Pinpoint the cell where the given text exists, returning its [x, y] midpoint coordinate. 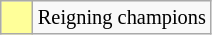
Reigning champions [122, 17]
